From the cell containing the given text, extract its center point as (x, y) coordinate. 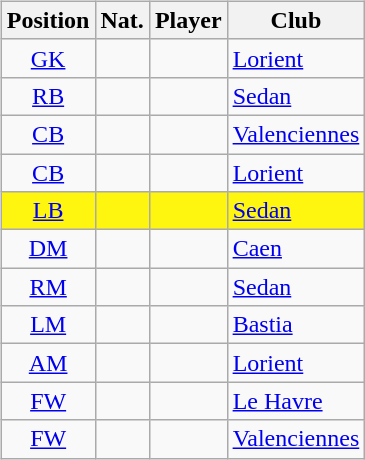
RM (48, 287)
Caen (296, 249)
LB (48, 211)
Le Havre (296, 401)
GK (48, 58)
Player (188, 20)
LM (48, 325)
Nat. (122, 20)
Bastia (296, 325)
DM (48, 249)
Position (48, 20)
RB (48, 96)
AM (48, 363)
Club (296, 20)
